Detect which cell encompasses the target text, then output its [x, y] center coordinate. 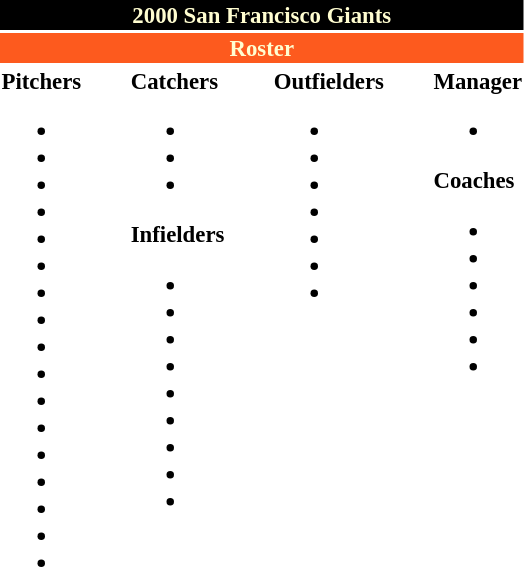
Roster [262, 48]
2000 San Francisco Giants [262, 15]
